Detect which cell encompasses the target text, then output its [x, y] center coordinate. 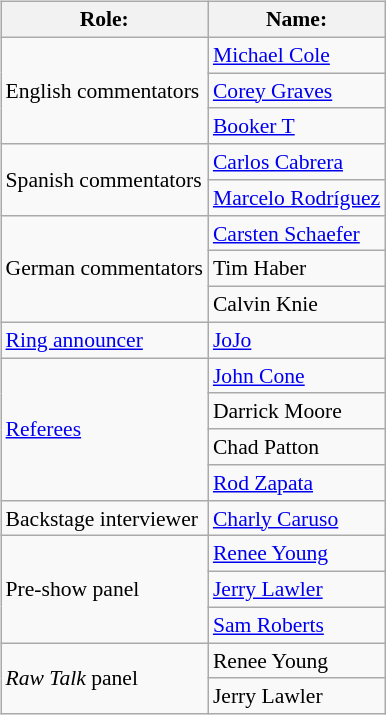
Michael Cole [296, 55]
German commentators [104, 268]
Referees [104, 429]
Carsten Schaefer [296, 233]
Calvin Knie [296, 305]
Ring announcer [104, 340]
Charly Caruso [296, 518]
Raw Talk panel [104, 678]
Booker T [296, 126]
Spanish commentators [104, 180]
Rod Zapata [296, 483]
Backstage interviewer [104, 518]
Role: [104, 20]
Tim Haber [296, 269]
Name: [296, 20]
Marcelo Rodríguez [296, 198]
Darrick Moore [296, 411]
Chad Patton [296, 447]
Carlos Cabrera [296, 162]
Pre-show panel [104, 590]
English commentators [104, 90]
John Cone [296, 376]
Sam Roberts [296, 625]
JoJo [296, 340]
Corey Graves [296, 91]
